Locate the cell with the specified text and output its [X, Y] center coordinate. 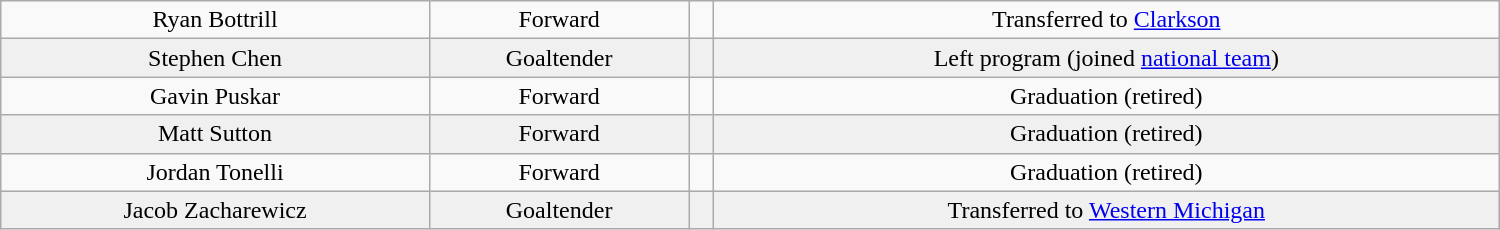
Left program (joined national team) [1106, 58]
Transferred to Clarkson [1106, 20]
Jacob Zacharewicz [216, 210]
Gavin Puskar [216, 96]
Ryan Bottrill [216, 20]
Stephen Chen [216, 58]
Jordan Tonelli [216, 172]
Matt Sutton [216, 134]
Transferred to Western Michigan [1106, 210]
